Search for the cell housing the specified text and yield its (X, Y) center coordinate. 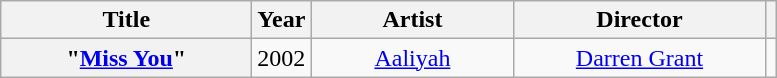
Artist (412, 20)
Title (126, 20)
Year (282, 20)
2002 (282, 58)
Aaliyah (412, 58)
Director (640, 20)
"Miss You" (126, 58)
Darren Grant (640, 58)
